Extract the (x, y) coordinate from the center of the cell holding the provided text.  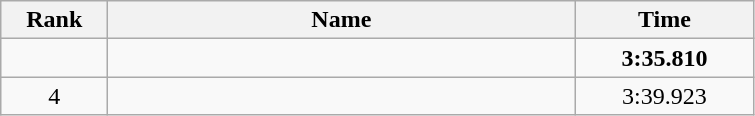
3:39.923 (664, 96)
Name (342, 20)
3:35.810 (664, 58)
Time (664, 20)
4 (54, 96)
Rank (54, 20)
